Find where the given text appears and provide that cell's center as (X, Y) coordinate. 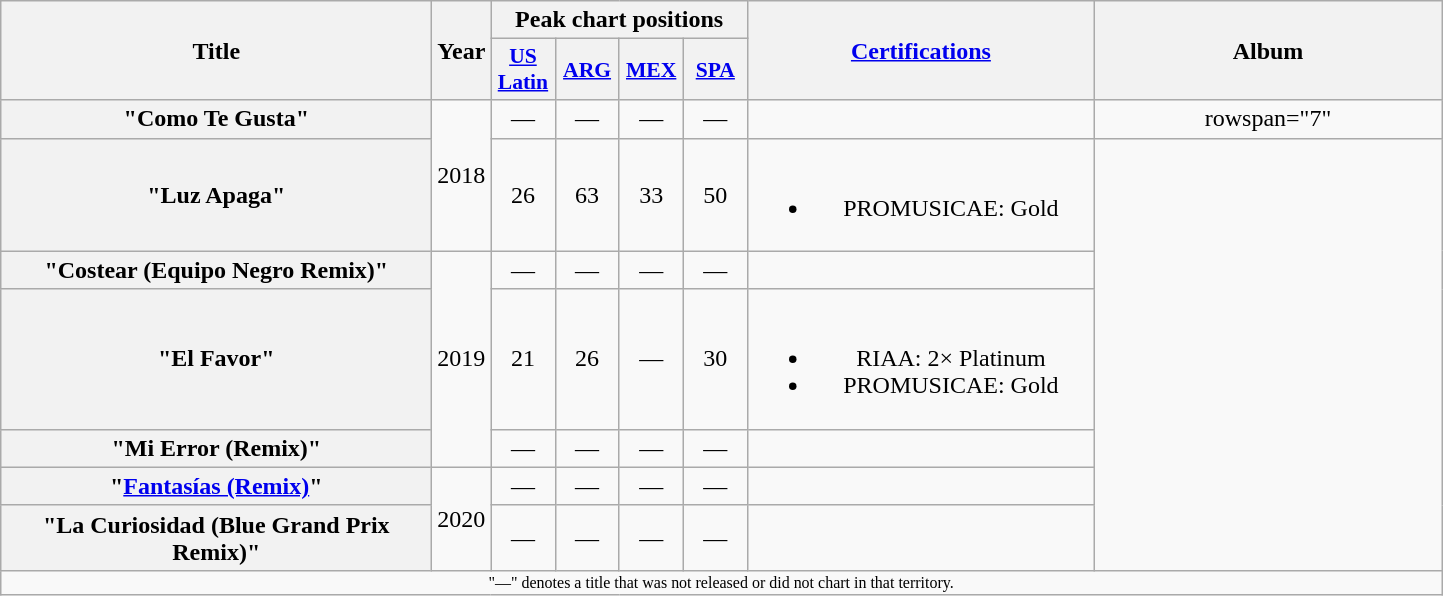
63 (587, 194)
USLatin (523, 70)
Album (1268, 50)
"Costear (Equipo Negro Remix)" (216, 270)
30 (715, 359)
"Mi Error (Remix)" (216, 448)
2019 (462, 359)
MEX (651, 70)
"Como Te Gusta" (216, 119)
PROMUSICAE: Gold (920, 194)
"El Favor" (216, 359)
SPA (715, 70)
ARG (587, 70)
33 (651, 194)
rowspan="7" (1268, 119)
Certifications (920, 50)
2020 (462, 518)
"La Curiosidad (Blue Grand Prix Remix)" (216, 538)
Peak chart positions (619, 20)
"—" denotes a title that was not released or did not chart in that territory. (722, 582)
"Luz Apaga" (216, 194)
RIAA: 2× Platinum PROMUSICAE: Gold (920, 359)
2018 (462, 176)
"Fantasías (Remix)" (216, 486)
Year (462, 50)
Title (216, 50)
21 (523, 359)
50 (715, 194)
